Detect which cell encompasses the target text, then output its [X, Y] center coordinate. 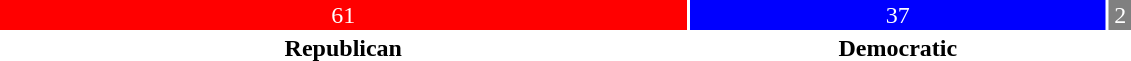
61 [344, 15]
37 [898, 15]
